Capture the cell that displays the provided text and extract its [X, Y] central coordinate. 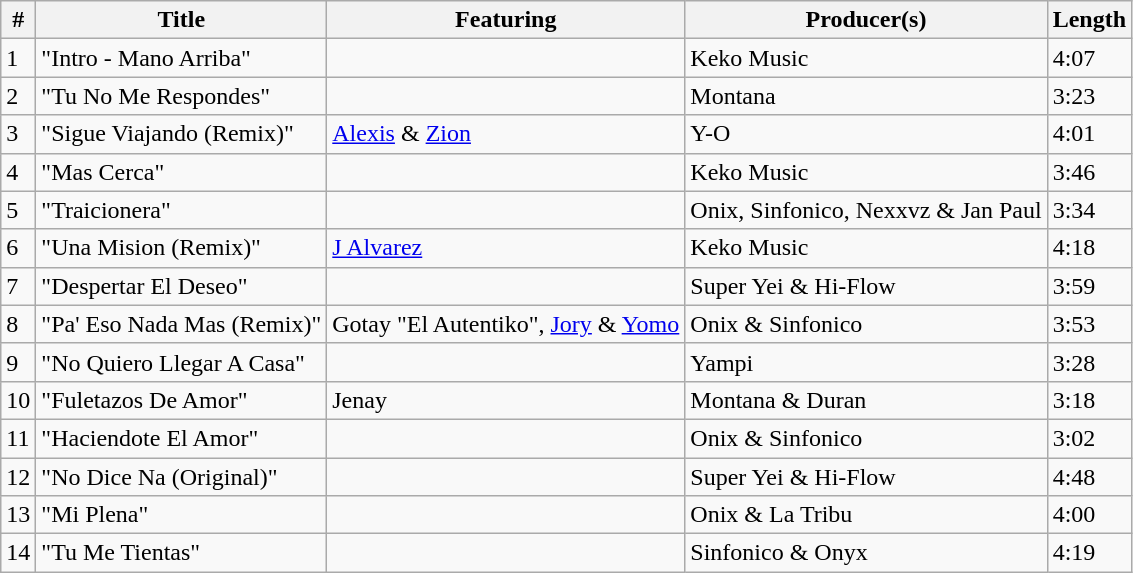
Length [1089, 20]
3 [18, 134]
10 [18, 400]
4:18 [1089, 248]
3:23 [1089, 96]
11 [18, 438]
Yampi [866, 362]
4:48 [1089, 477]
3:59 [1089, 286]
14 [18, 553]
"Traicionera" [182, 210]
3:53 [1089, 324]
3:28 [1089, 362]
"Una Mision (Remix)" [182, 248]
J Alvarez [506, 248]
"Mas Cerca" [182, 172]
4:01 [1089, 134]
Y-O [866, 134]
Montana [866, 96]
"Pa' Eso Nada Mas (Remix)" [182, 324]
"No Quiero Llegar A Casa" [182, 362]
7 [18, 286]
3:02 [1089, 438]
"Haciendote El Amor" [182, 438]
Montana & Duran [866, 400]
Jenay [506, 400]
13 [18, 515]
Title [182, 20]
6 [18, 248]
9 [18, 362]
"Despertar El Deseo" [182, 286]
4:19 [1089, 553]
Gotay "El Autentiko", Jory & Yomo [506, 324]
3:18 [1089, 400]
2 [18, 96]
3:46 [1089, 172]
"Intro - Mano Arriba" [182, 58]
Onix & La Tribu [866, 515]
# [18, 20]
"Fuletazos De Amor" [182, 400]
Sinfonico & Onyx [866, 553]
"Tu No Me Respondes" [182, 96]
4 [18, 172]
4:00 [1089, 515]
1 [18, 58]
8 [18, 324]
3:34 [1089, 210]
Onix, Sinfonico, Nexxvz & Jan Paul [866, 210]
Featuring [506, 20]
"No Dice Na (Original)" [182, 477]
"Tu Me Tientas" [182, 553]
12 [18, 477]
"Mi Plena" [182, 515]
Producer(s) [866, 20]
4:07 [1089, 58]
5 [18, 210]
"Sigue Viajando (Remix)" [182, 134]
Alexis & Zion [506, 134]
